Return (X, Y) of the center of cell containing provided text 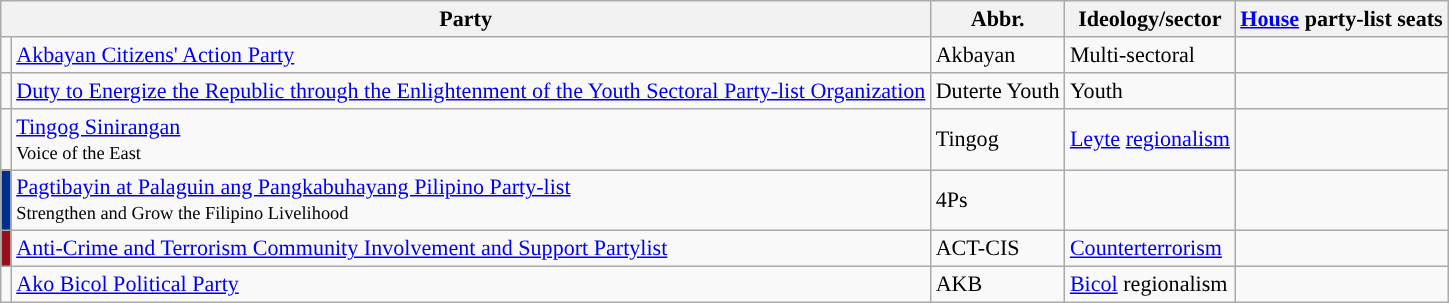
Abbr. (998, 18)
ACT-CIS (998, 249)
Anti-Crime and Terrorism Community Involvement and Support Partylist (470, 249)
Duty to Energize the Republic through the Enlightenment of the Youth Sectoral Party-list Organization (470, 90)
House party-list seats (1342, 18)
Party (466, 18)
Pagtibayin at Palaguin ang Pangkabuhayang Pilipino Party-listStrengthen and Grow the Filipino Livelihood (470, 200)
Ako Bicol Political Party (470, 284)
Tingog (998, 138)
Counterterrorism (1150, 249)
4Ps (998, 200)
Akbayan Citizens' Action Party (470, 54)
AKB (998, 284)
Tingog SiniranganVoice of the East (470, 138)
Leyte regionalism (1150, 138)
Youth (1150, 90)
Akbayan (998, 54)
Multi-sectoral (1150, 54)
Bicol regionalism (1150, 284)
Duterte Youth (998, 90)
Ideology/sector (1150, 18)
